Extract the [X, Y] coordinate from the center of the cell holding the provided text.  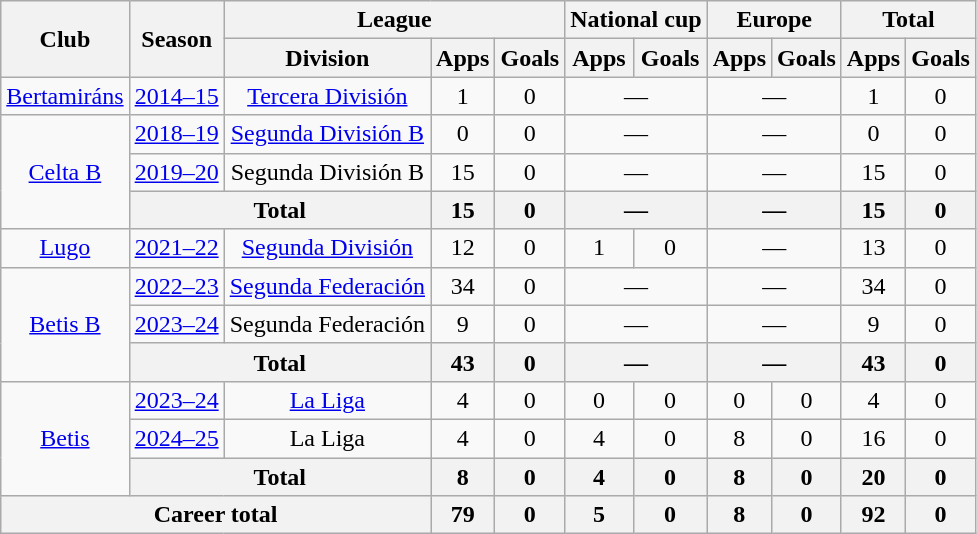
Tercera División [327, 96]
National cup [636, 20]
16 [873, 438]
2018–19 [176, 134]
2014–15 [176, 96]
Bertamiráns [65, 96]
Career total [216, 515]
Division [327, 58]
2024–25 [176, 438]
Europe [774, 20]
Club [65, 39]
92 [873, 515]
Betis B [65, 324]
Season [176, 39]
2021–22 [176, 248]
2019–20 [176, 172]
Betis [65, 438]
12 [463, 248]
2022–23 [176, 286]
5 [599, 515]
League [394, 20]
13 [873, 248]
20 [873, 477]
Segunda División [327, 248]
Celta B [65, 172]
Lugo [65, 248]
79 [463, 515]
